Provide the [x, y] coordinate of the cell's center where the given text is located.  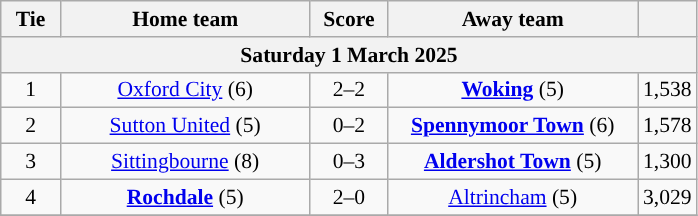
Sutton United (5) [185, 126]
Spennymoor Town (6) [513, 126]
2–2 [349, 90]
1,300 [668, 162]
1,578 [668, 126]
Away team [513, 19]
1,538 [668, 90]
Oxford City (6) [185, 90]
Sittingbourne (8) [185, 162]
Aldershot Town (5) [513, 162]
Saturday 1 March 2025 [349, 55]
Home team [185, 19]
Tie [31, 19]
4 [31, 197]
Rochdale (5) [185, 197]
0–3 [349, 162]
Woking (5) [513, 90]
Score [349, 19]
3,029 [668, 197]
3 [31, 162]
2 [31, 126]
Altrincham (5) [513, 197]
0–2 [349, 126]
1 [31, 90]
2–0 [349, 197]
